Search for the cell housing the specified text and yield its [x, y] center coordinate. 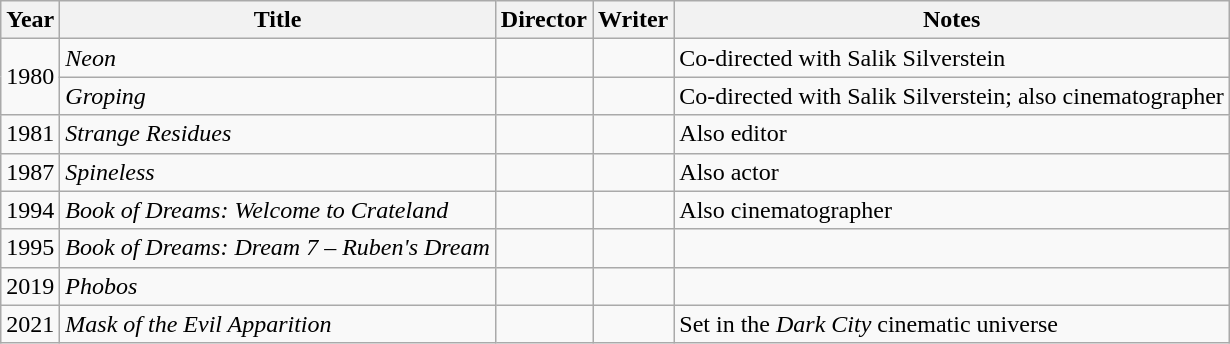
Title [278, 20]
2019 [30, 286]
1981 [30, 134]
Mask of the Evil Apparition [278, 324]
Book of Dreams: Welcome to Crateland [278, 210]
Set in the Dark City cinematic universe [952, 324]
Co-directed with Salik Silverstein; also cinematographer [952, 96]
Neon [278, 58]
Also editor [952, 134]
Phobos [278, 286]
2021 [30, 324]
Groping [278, 96]
Also cinematographer [952, 210]
1995 [30, 248]
Director [544, 20]
1980 [30, 77]
Notes [952, 20]
Strange Residues [278, 134]
Also actor [952, 172]
Spineless [278, 172]
Writer [634, 20]
Co-directed with Salik Silverstein [952, 58]
1987 [30, 172]
1994 [30, 210]
Book of Dreams: Dream 7 – Ruben's Dream [278, 248]
Year [30, 20]
